Capture the cell that displays the provided text and extract its [X, Y] central coordinate. 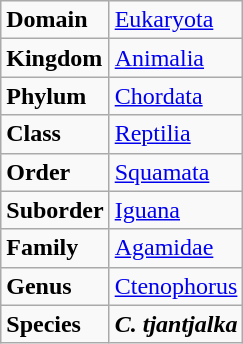
Iguana [176, 210]
Family [55, 248]
Reptilia [176, 134]
Chordata [176, 96]
Kingdom [55, 58]
Ctenophorus [176, 286]
Domain [55, 20]
Agamidae [176, 248]
Order [55, 172]
Genus [55, 286]
C. tjantjalka [176, 324]
Eukaryota [176, 20]
Suborder [55, 210]
Class [55, 134]
Phylum [55, 96]
Animalia [176, 58]
Squamata [176, 172]
Species [55, 324]
